Scan for the cell matching the given text and deliver its (X, Y) coordinate at center. 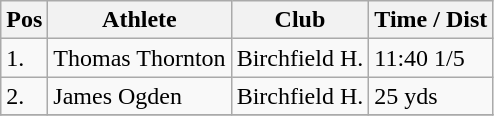
25 yds (431, 96)
1. (24, 58)
Time / Dist (431, 20)
2. (24, 96)
Athlete (140, 20)
11:40 1/5 (431, 58)
Club (300, 20)
James Ogden (140, 96)
Thomas Thornton (140, 58)
Pos (24, 20)
